From the cell containing the given text, extract its center point as [x, y] coordinate. 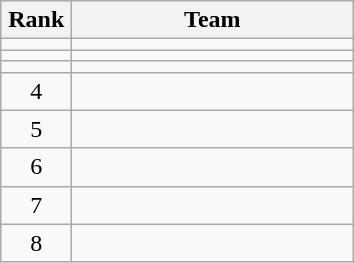
5 [36, 129]
Rank [36, 20]
Team [212, 20]
6 [36, 167]
4 [36, 91]
7 [36, 205]
8 [36, 243]
